For the text-containing cell, return its midpoint in [X, Y] coordinate format. 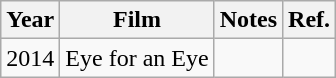
Notes [248, 20]
Ref. [310, 20]
Film [137, 20]
2014 [30, 58]
Eye for an Eye [137, 58]
Year [30, 20]
